Identify which cell holds the provided text, then report its [x, y] central coordinate. 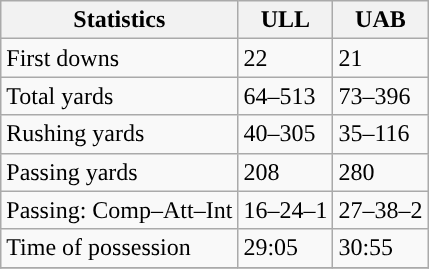
22 [286, 58]
Total yards [120, 96]
29:05 [286, 248]
Statistics [120, 20]
Passing: Comp–Att–Int [120, 210]
73–396 [380, 96]
21 [380, 58]
Time of possession [120, 248]
30:55 [380, 248]
Passing yards [120, 172]
280 [380, 172]
First downs [120, 58]
Rushing yards [120, 134]
35–116 [380, 134]
ULL [286, 20]
40–305 [286, 134]
UAB [380, 20]
16–24–1 [286, 210]
27–38–2 [380, 210]
208 [286, 172]
64–513 [286, 96]
